Search for the cell housing the specified text and yield its (x, y) center coordinate. 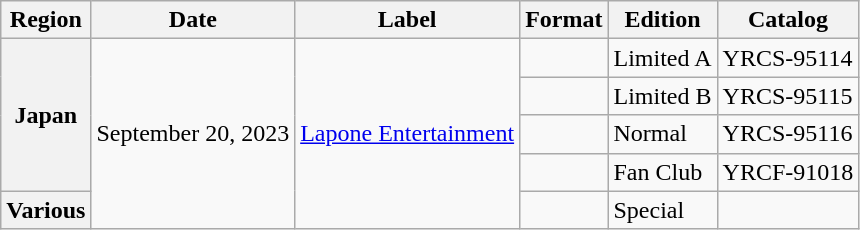
YRCS-95116 (788, 134)
Date (193, 20)
Limited A (662, 58)
Japan (46, 115)
Various (46, 210)
Limited B (662, 96)
Catalog (788, 20)
Edition (662, 20)
Special (662, 210)
Label (408, 20)
YRCF-91018 (788, 172)
Fan Club (662, 172)
YRCS-95115 (788, 96)
Format (564, 20)
Normal (662, 134)
YRCS-95114 (788, 58)
Region (46, 20)
September 20, 2023 (193, 134)
Lapone Entertainment (408, 134)
